Locate the cell with the specified text and output its [x, y] center coordinate. 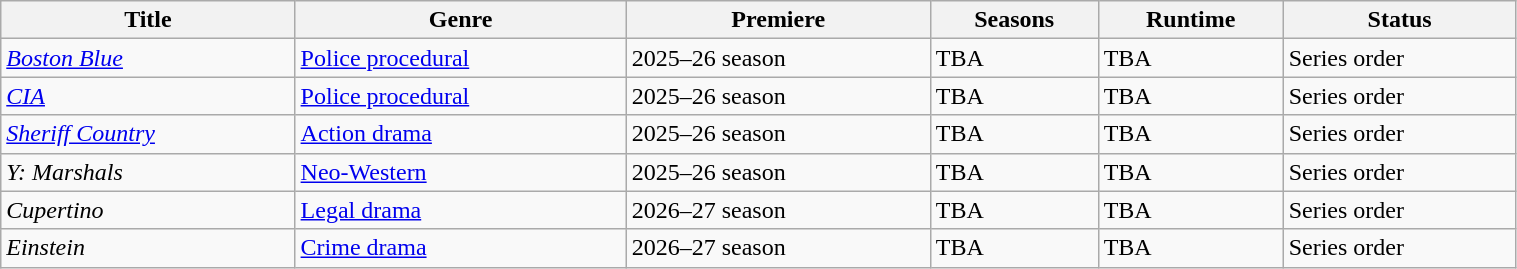
Cupertino [148, 210]
Legal drama [460, 210]
Crime drama [460, 248]
Sheriff Country [148, 134]
Runtime [1190, 20]
Genre [460, 20]
CIA [148, 96]
Seasons [1014, 20]
Boston Blue [148, 58]
Title [148, 20]
Premiere [778, 20]
Neo-Western [460, 172]
Einstein [148, 248]
Status [1400, 20]
Action drama [460, 134]
Y: Marshals [148, 172]
